From the cell containing the given text, extract its center point as [x, y] coordinate. 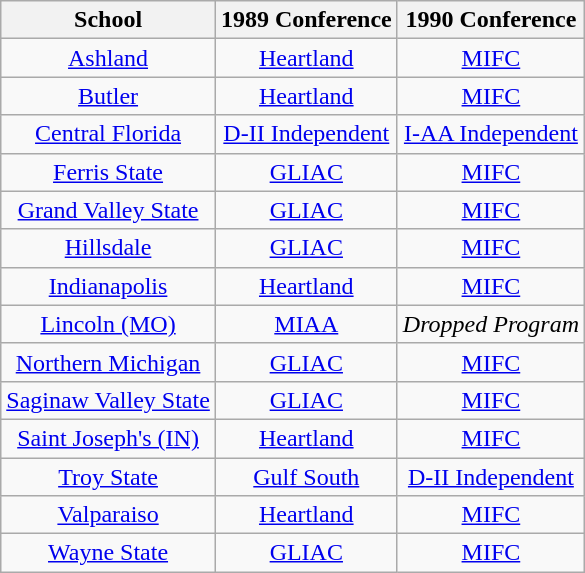
1990 Conference [490, 20]
Troy State [108, 477]
Ashland [108, 58]
Indianapolis [108, 286]
Hillsdale [108, 248]
Ferris State [108, 172]
Dropped Program [490, 324]
I-AA Independent [490, 134]
MIAA [306, 324]
School [108, 20]
1989 Conference [306, 20]
Butler [108, 96]
Gulf South [306, 477]
Northern Michigan [108, 362]
Grand Valley State [108, 210]
Saginaw Valley State [108, 400]
Lincoln (MO) [108, 324]
Saint Joseph's (IN) [108, 438]
Central Florida [108, 134]
Wayne State [108, 553]
Valparaiso [108, 515]
